Output the (X, Y) coordinate of the center of the cell containing the given text.  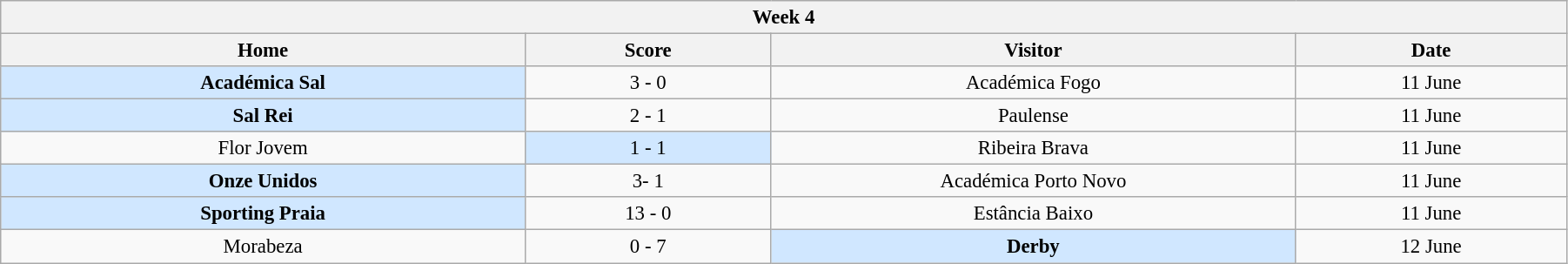
Estância Baixo (1034, 213)
Académica Fogo (1034, 83)
Sal Rei (263, 116)
1 - 1 (647, 148)
Flor Jovem (263, 148)
13 - 0 (647, 213)
Ribeira Brava (1034, 148)
2 - 1 (647, 116)
3- 1 (647, 181)
Score (647, 51)
Académica Porto Novo (1034, 181)
Week 4 (784, 17)
Académica Sal (263, 83)
Derby (1034, 247)
Visitor (1034, 51)
Morabeza (263, 247)
Date (1431, 51)
Onze Unidos (263, 181)
12 June (1431, 247)
Sporting Praia (263, 213)
Home (263, 51)
0 - 7 (647, 247)
Paulense (1034, 116)
3 - 0 (647, 83)
